Determine the [X, Y] coordinate at the center of the cell enclosing the given text.  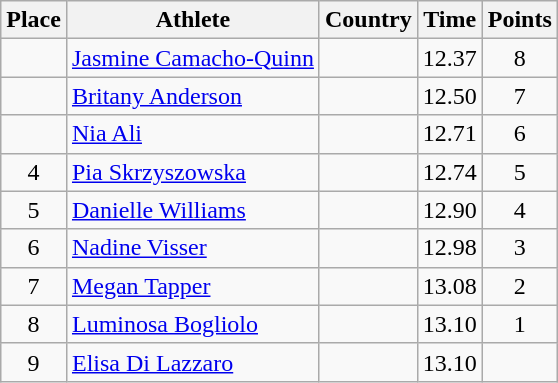
12.90 [450, 210]
Nia Ali [192, 134]
12.71 [450, 134]
Megan Tapper [192, 286]
Points [520, 20]
12.50 [450, 96]
12.37 [450, 58]
Elisa Di Lazzaro [192, 362]
Danielle Williams [192, 210]
1 [520, 324]
Jasmine Camacho-Quinn [192, 58]
12.98 [450, 248]
13.08 [450, 286]
Nadine Visser [192, 248]
2 [520, 286]
Country [368, 20]
Place [34, 20]
Luminosa Bogliolo [192, 324]
Athlete [192, 20]
12.74 [450, 172]
Time [450, 20]
Pia Skrzyszowska [192, 172]
9 [34, 362]
3 [520, 248]
Britany Anderson [192, 96]
